Detect which cell encompasses the target text, then output its (X, Y) center coordinate. 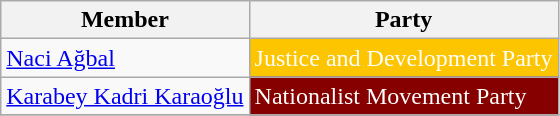
Justice and Development Party (404, 58)
Member (125, 20)
Party (404, 20)
Nationalist Movement Party (404, 96)
Naci Ağbal (125, 58)
Karabey Kadri Karaoğlu (125, 96)
